Determine the (X, Y) coordinate at the center of the cell enclosing the given text.  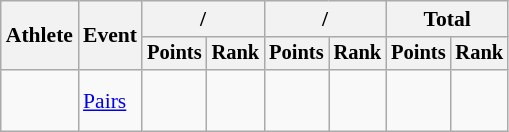
Total (447, 19)
Pairs (110, 100)
Event (110, 36)
Athlete (40, 36)
